From the cell containing the given text, extract its center point as [X, Y] coordinate. 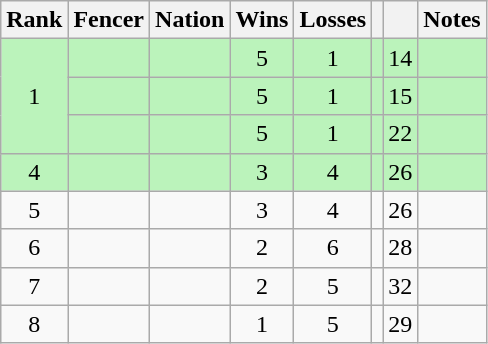
Notes [452, 20]
32 [400, 286]
Fencer [109, 20]
29 [400, 324]
22 [400, 134]
28 [400, 248]
15 [400, 96]
8 [34, 324]
Rank [34, 20]
14 [400, 58]
7 [34, 286]
Losses [333, 20]
Wins [262, 20]
Nation [190, 20]
